Find where the given text appears and provide that cell's center as (x, y) coordinate. 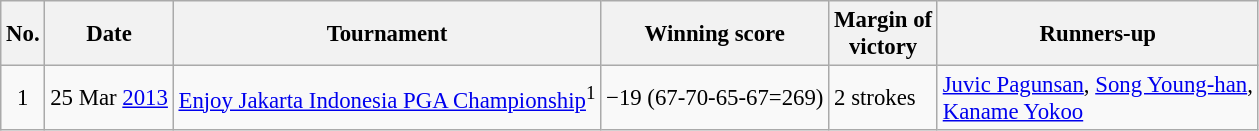
1 (23, 98)
Runners-up (1098, 34)
Winning score (715, 34)
2 strokes (884, 98)
−19 (67-70-65-67=269) (715, 98)
Tournament (387, 34)
25 Mar 2013 (109, 98)
Margin ofvictory (884, 34)
Enjoy Jakarta Indonesia PGA Championship1 (387, 98)
Juvic Pagunsan, Song Young-han, Kaname Yokoo (1098, 98)
Date (109, 34)
No. (23, 34)
